Extract the [x, y] coordinate from the center of the cell holding the provided text.  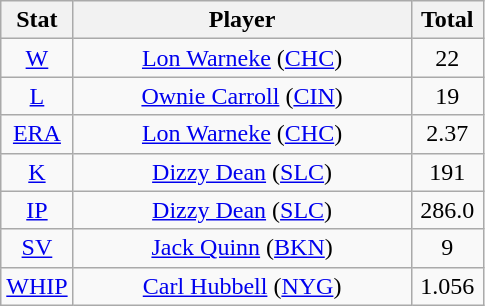
22 [447, 58]
Player [242, 20]
WHIP [37, 286]
Ownie Carroll (CIN) [242, 96]
Carl Hubbell (NYG) [242, 286]
9 [447, 248]
2.37 [447, 134]
W [37, 58]
IP [37, 210]
1.056 [447, 286]
ERA [37, 134]
Jack Quinn (BKN) [242, 248]
Stat [37, 20]
L [37, 96]
SV [37, 248]
19 [447, 96]
191 [447, 172]
K [37, 172]
Total [447, 20]
286.0 [447, 210]
